Scan for the cell matching the given text and deliver its [x, y] coordinate at center. 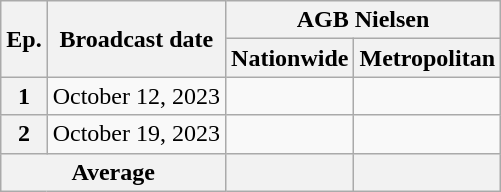
2 [24, 134]
Broadcast date [136, 39]
Nationwide [290, 58]
October 12, 2023 [136, 96]
AGB Nielsen [364, 20]
Metropolitan [428, 58]
Average [114, 172]
October 19, 2023 [136, 134]
1 [24, 96]
Ep. [24, 39]
